Pinpoint the cell where the given text exists, returning its (X, Y) midpoint coordinate. 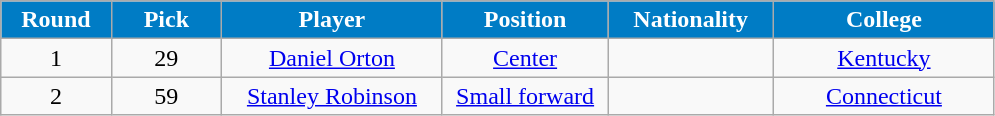
Daniel Orton (332, 58)
29 (166, 58)
Player (332, 20)
Connecticut (884, 96)
Kentucky (884, 58)
Nationality (691, 20)
Round (56, 20)
College (884, 20)
Pick (166, 20)
59 (166, 96)
Stanley Robinson (332, 96)
Position (525, 20)
1 (56, 58)
2 (56, 96)
Center (525, 58)
Small forward (525, 96)
